Locate the cell with the specified text and output its (x, y) center coordinate. 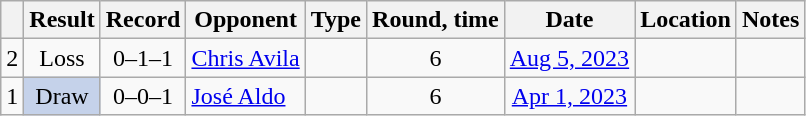
2 (12, 58)
0–1–1 (143, 58)
Record (143, 20)
Date (569, 20)
Aug 5, 2023 (569, 58)
José Aldo (246, 96)
Result (62, 20)
Location (686, 20)
0–0–1 (143, 96)
Opponent (246, 20)
Apr 1, 2023 (569, 96)
1 (12, 96)
Chris Avila (246, 58)
Loss (62, 58)
Notes (770, 20)
Round, time (436, 20)
Type (336, 20)
Draw (62, 96)
